Capture the cell that displays the provided text and extract its (X, Y) central coordinate. 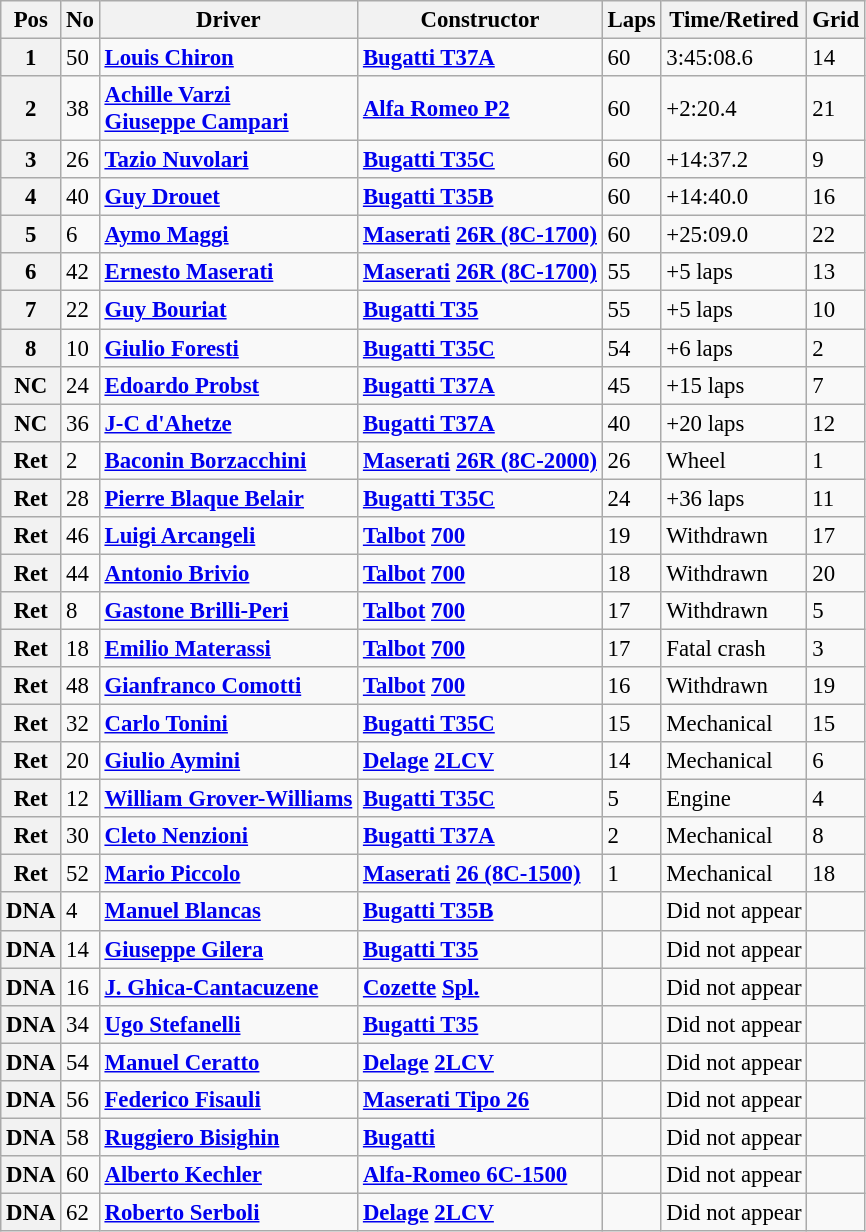
Cozette Spl. (480, 987)
Giuseppe Gilera (228, 949)
+14:37.2 (734, 160)
Giulio Foresti (228, 348)
Tazio Nuvolari (228, 160)
Aymo Maggi (228, 235)
Bugatti (480, 1137)
Emilio Materassi (228, 648)
Cleto Nenzioni (228, 836)
56 (80, 1100)
Ruggiero Bisighin (228, 1137)
Maserati 26R (8C-2000) (480, 460)
Carlo Tonini (228, 724)
+25:09.0 (734, 235)
Maserati 26 (8C-1500) (480, 874)
Pierre Blaque Belair (228, 498)
Fatal crash (734, 648)
30 (80, 836)
46 (80, 536)
Antonio Brivio (228, 573)
Luigi Arcangeli (228, 536)
Edoardo Probst (228, 385)
42 (80, 273)
Guy Bouriat (228, 310)
Louis Chiron (228, 58)
+14:40.0 (734, 197)
Gastone Brilli-Peri (228, 611)
+2:20.4 (734, 108)
44 (80, 573)
50 (80, 58)
Guy Drouet (228, 197)
Baconin Borzacchini (228, 460)
+15 laps (734, 385)
Pos (31, 20)
36 (80, 423)
52 (80, 874)
Manuel Ceratto (228, 1062)
William Grover-Williams (228, 799)
45 (632, 385)
11 (836, 498)
+6 laps (734, 348)
13 (836, 273)
21 (836, 108)
Alfa Romeo P2 (480, 108)
+20 laps (734, 423)
34 (80, 1024)
J. Ghica-Cantacuzene (228, 987)
3:45:08.6 (734, 58)
Manuel Blancas (228, 912)
Alfa-Romeo 6C-1500 (480, 1175)
J-C d'Ahetze (228, 423)
Roberto Serboli (228, 1212)
Constructor (480, 20)
58 (80, 1137)
+36 laps (734, 498)
28 (80, 498)
Laps (632, 20)
Driver (228, 20)
62 (80, 1212)
Ernesto Maserati (228, 273)
Alberto Kechler (228, 1175)
Mario Piccolo (228, 874)
32 (80, 724)
Engine (734, 799)
Grid (836, 20)
Gianfranco Comotti (228, 686)
Time/Retired (734, 20)
No (80, 20)
Maserati Tipo 26 (480, 1100)
Federico Fisauli (228, 1100)
Achille Varzi Giuseppe Campari (228, 108)
9 (836, 160)
Wheel (734, 460)
Ugo Stefanelli (228, 1024)
48 (80, 686)
38 (80, 108)
Giulio Aymini (228, 761)
